For the text-containing cell, return its midpoint in (x, y) coordinate format. 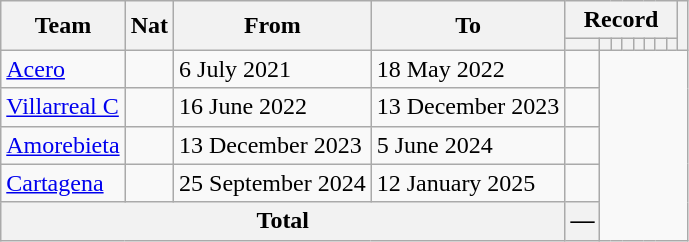
Villarreal C (63, 107)
5 June 2024 (468, 145)
— (582, 221)
Cartagena (63, 183)
Record (621, 20)
6 July 2021 (273, 69)
12 January 2025 (468, 183)
Amorebieta (63, 145)
Total (283, 221)
Nat (149, 26)
25 September 2024 (273, 183)
From (273, 26)
16 June 2022 (273, 107)
To (468, 26)
Team (63, 26)
18 May 2022 (468, 69)
Acero (63, 69)
